Locate the cell with the specified text and output its [X, Y] center coordinate. 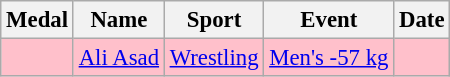
Event [329, 20]
Date [422, 20]
Sport [214, 20]
Men's -57 kg [329, 58]
Medal [38, 20]
Wrestling [214, 58]
Ali Asad [118, 58]
Name [118, 20]
